Extract the (X, Y) coordinate from the center of the cell holding the provided text.  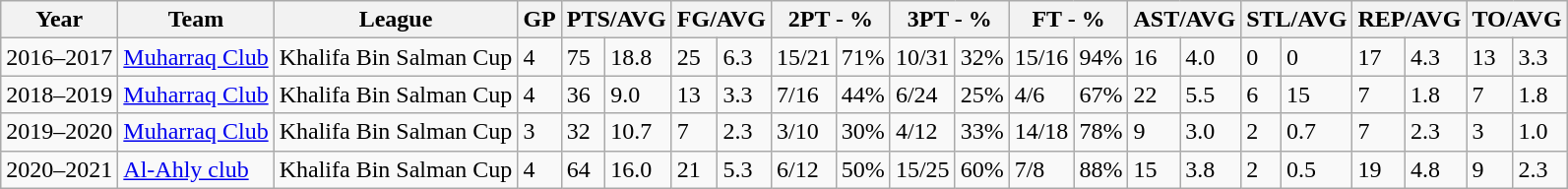
33% (982, 132)
3.8 (1211, 169)
6.3 (744, 57)
Al-Ahly club (196, 169)
6/12 (804, 169)
67% (1100, 94)
4/6 (1041, 94)
18.8 (638, 57)
15/21 (804, 57)
3PT - % (949, 20)
32 (583, 132)
15/25 (922, 169)
4.8 (1435, 169)
36 (583, 94)
2019–2020 (59, 132)
5.3 (744, 169)
Team (196, 20)
3/10 (804, 132)
4/12 (922, 132)
2018–2019 (59, 94)
AST/AVG (1185, 20)
44% (862, 94)
22 (1154, 94)
60% (982, 169)
0.7 (1317, 132)
78% (1100, 132)
5.5 (1211, 94)
4.3 (1435, 57)
19 (1378, 169)
7/16 (804, 94)
14/18 (1041, 132)
16 (1154, 57)
4.0 (1211, 57)
15/16 (1041, 57)
FG/AVG (721, 20)
17 (1378, 57)
75 (583, 57)
PTS/AVG (616, 20)
16.0 (638, 169)
21 (695, 169)
10.7 (638, 132)
2PT - % (831, 20)
32% (982, 57)
6/24 (922, 94)
GP (539, 20)
30% (862, 132)
25% (982, 94)
10/31 (922, 57)
6 (1262, 94)
25 (695, 57)
71% (862, 57)
7/8 (1041, 169)
Year (59, 20)
9.0 (638, 94)
1.0 (1539, 132)
REP/AVG (1410, 20)
0.5 (1317, 169)
50% (862, 169)
STL/AVG (1297, 20)
TO/AVG (1517, 20)
2020–2021 (59, 169)
3.0 (1211, 132)
94% (1100, 57)
2016–2017 (59, 57)
64 (583, 169)
88% (1100, 169)
League (396, 20)
FT - % (1069, 20)
